Provide the (x, y) coordinate of the cell's center where the given text is located.  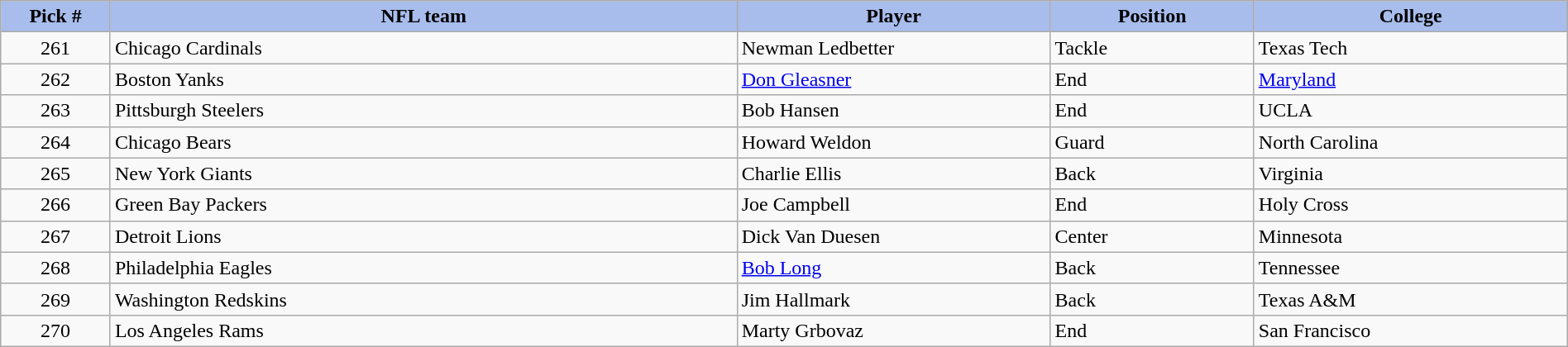
Minnesota (1411, 236)
Tackle (1152, 48)
Don Gleasner (893, 79)
Marty Grbovaz (893, 330)
NFL team (423, 17)
Philadelphia Eagles (423, 268)
Charlie Ellis (893, 173)
San Francisco (1411, 330)
Los Angeles Rams (423, 330)
Virginia (1411, 173)
265 (56, 173)
261 (56, 48)
Maryland (1411, 79)
Dick Van Duesen (893, 236)
Green Bay Packers (423, 205)
Boston Yanks (423, 79)
Texas A&M (1411, 299)
Position (1152, 17)
Tennessee (1411, 268)
267 (56, 236)
Texas Tech (1411, 48)
UCLA (1411, 111)
Holy Cross (1411, 205)
264 (56, 142)
Center (1152, 236)
Newman Ledbetter (893, 48)
Pick # (56, 17)
Chicago Bears (423, 142)
266 (56, 205)
Detroit Lions (423, 236)
North Carolina (1411, 142)
263 (56, 111)
Joe Campbell (893, 205)
Washington Redskins (423, 299)
Howard Weldon (893, 142)
Bob Hansen (893, 111)
269 (56, 299)
268 (56, 268)
Pittsburgh Steelers (423, 111)
New York Giants (423, 173)
Bob Long (893, 268)
262 (56, 79)
Guard (1152, 142)
Player (893, 17)
270 (56, 330)
Jim Hallmark (893, 299)
Chicago Cardinals (423, 48)
College (1411, 17)
